Provide the [x, y] coordinate of the cell's center where the given text is located.  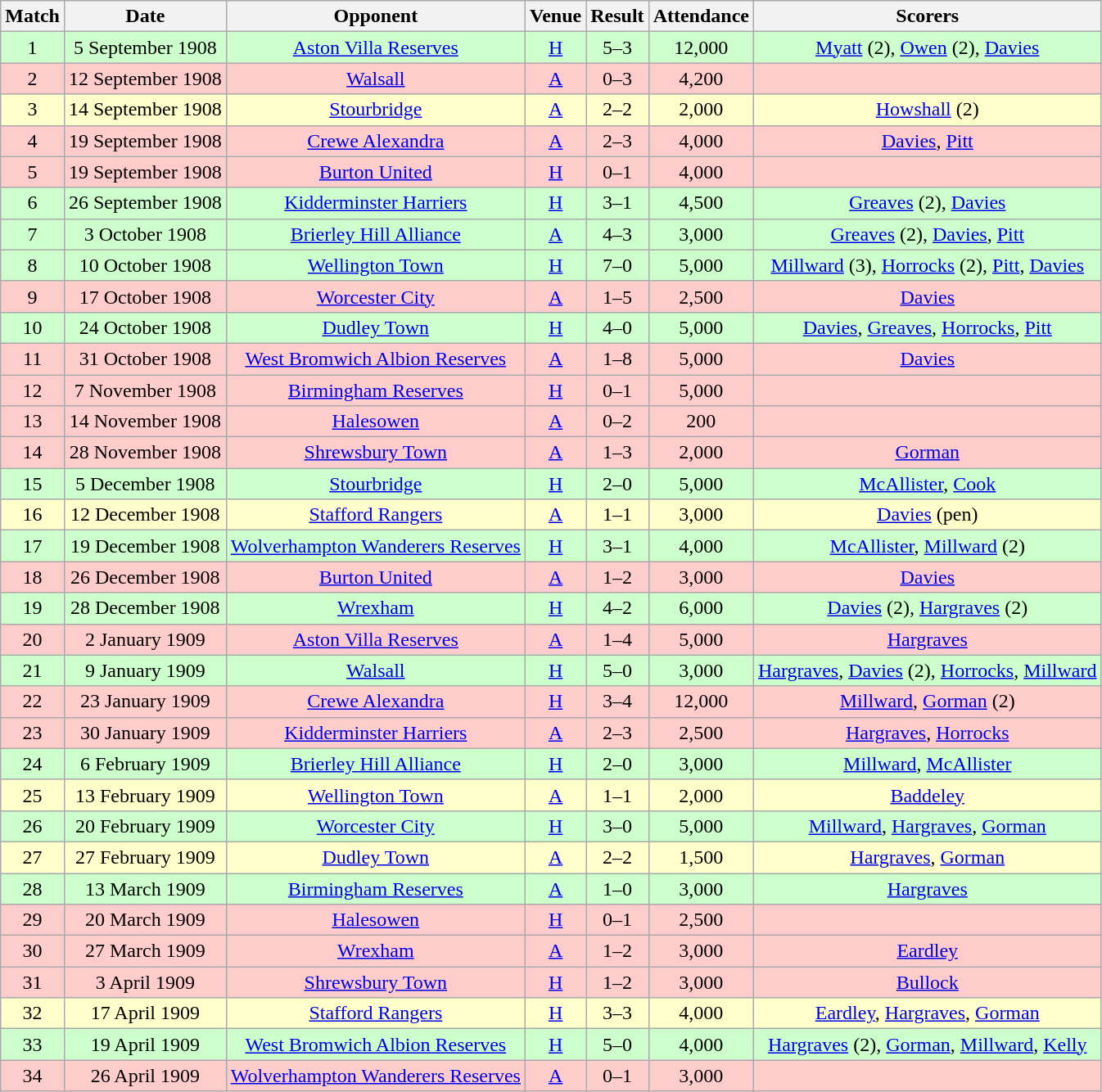
1–3 [617, 453]
Eardley [927, 951]
5–3 [617, 47]
26 April 1909 [145, 1076]
McAllister, Cook [927, 484]
12 December 1908 [145, 515]
Hargraves, Davies (2), Horrocks, Millward [927, 670]
3 [33, 110]
1–4 [617, 639]
Davies, Pitt [927, 141]
26 December 1908 [145, 577]
Eardley, Hargraves, Gorman [927, 1013]
13 March 1909 [145, 888]
28 [33, 888]
Gorman [927, 453]
Hargraves, Gorman [927, 857]
1–0 [617, 888]
33 [33, 1045]
27 February 1909 [145, 857]
12 [33, 390]
9 [33, 296]
15 [33, 484]
8 [33, 265]
6,000 [701, 608]
23 January 1909 [145, 702]
32 [33, 1013]
21 [33, 670]
200 [701, 422]
17 October 1908 [145, 296]
27 March 1909 [145, 951]
7 November 1908 [145, 390]
Howshall (2) [927, 110]
Attendance [701, 16]
Millward, Hargraves, Gorman [927, 826]
Greaves (2), Davies [927, 203]
5 September 1908 [145, 47]
10 [33, 327]
Davies (pen) [927, 515]
16 [33, 515]
Myatt (2), Owen (2), Davies [927, 47]
19 April 1909 [145, 1045]
4,500 [701, 203]
14 [33, 453]
7 [33, 234]
1–5 [617, 296]
Venue [555, 16]
0–3 [617, 79]
7–0 [617, 265]
3 October 1908 [145, 234]
3 April 1909 [145, 982]
3–4 [617, 702]
30 [33, 951]
20 [33, 639]
31 October 1908 [145, 359]
20 February 1909 [145, 826]
4,200 [701, 79]
6 [33, 203]
5 December 1908 [145, 484]
Baddeley [927, 795]
Millward (3), Horrocks (2), Pitt, Davies [927, 265]
20 March 1909 [145, 920]
11 [33, 359]
31 [33, 982]
28 December 1908 [145, 608]
1,500 [701, 857]
14 November 1908 [145, 422]
10 October 1908 [145, 265]
27 [33, 857]
Greaves (2), Davies, Pitt [927, 234]
2 January 1909 [145, 639]
13 February 1909 [145, 795]
30 January 1909 [145, 733]
26 September 1908 [145, 203]
Hargraves (2), Gorman, Millward, Kelly [927, 1045]
22 [33, 702]
3–3 [617, 1013]
9 January 1909 [145, 670]
4 [33, 141]
19 December 1908 [145, 546]
12 September 1908 [145, 79]
19 [33, 608]
2 [33, 79]
3–0 [617, 826]
1 [33, 47]
23 [33, 733]
1–8 [617, 359]
4–0 [617, 327]
Result [617, 16]
14 September 1908 [145, 110]
Davies (2), Hargraves (2) [927, 608]
26 [33, 826]
6 February 1909 [145, 764]
4–2 [617, 608]
17 April 1909 [145, 1013]
Davies, Greaves, Horrocks, Pitt [927, 327]
Bullock [927, 982]
5 [33, 172]
Opponent [375, 16]
17 [33, 546]
4–3 [617, 234]
24 [33, 764]
Match [33, 16]
Scorers [927, 16]
Millward, McAllister [927, 764]
Millward, Gorman (2) [927, 702]
29 [33, 920]
13 [33, 422]
25 [33, 795]
34 [33, 1076]
0–2 [617, 422]
18 [33, 577]
28 November 1908 [145, 453]
Hargraves, Horrocks [927, 733]
McAllister, Millward (2) [927, 546]
Date [145, 16]
24 October 1908 [145, 327]
